Pinpoint the cell where the given text exists, returning its [x, y] midpoint coordinate. 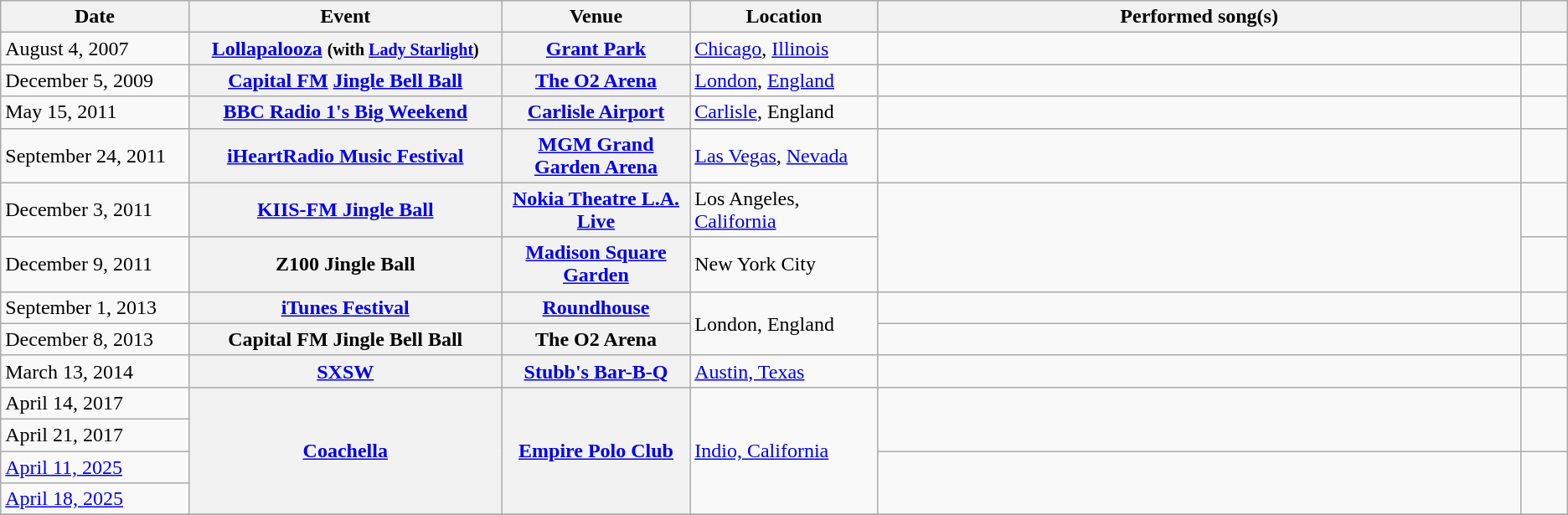
December 5, 2009 [95, 80]
Roundhouse [596, 307]
Las Vegas, Nevada [784, 156]
August 4, 2007 [95, 49]
Chicago, Illinois [784, 49]
BBC Radio 1's Big Weekend [345, 112]
December 8, 2013 [95, 339]
Venue [596, 17]
May 15, 2011 [95, 112]
Coachella [345, 451]
April 18, 2025 [95, 499]
Lollapalooza (with Lady Starlight) [345, 49]
MGM Grand Garden Arena [596, 156]
Los Angeles, California [784, 209]
September 1, 2013 [95, 307]
Z100 Jingle Ball [345, 265]
April 21, 2017 [95, 435]
iHeartRadio Music Festival [345, 156]
Date [95, 17]
Indio, California [784, 451]
December 3, 2011 [95, 209]
April 14, 2017 [95, 403]
Carlisle, England [784, 112]
Grant Park [596, 49]
Madison Square Garden [596, 265]
September 24, 2011 [95, 156]
Austin, Texas [784, 371]
Nokia Theatre L.A. Live [596, 209]
Performed song(s) [1199, 17]
Event [345, 17]
April 11, 2025 [95, 466]
March 13, 2014 [95, 371]
Location [784, 17]
December 9, 2011 [95, 265]
KIIS-FM Jingle Ball [345, 209]
Carlisle Airport [596, 112]
New York City [784, 265]
iTunes Festival [345, 307]
Empire Polo Club [596, 451]
SXSW [345, 371]
Stubb's Bar-B-Q [596, 371]
